Return the [X, Y] coordinate for the center point of the cell that contains the specified text.  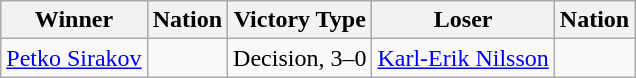
Victory Type [300, 20]
Karl-Erik Nilsson [463, 58]
Petko Sirakov [74, 58]
Decision, 3–0 [300, 58]
Winner [74, 20]
Loser [463, 20]
